Return the [x, y] coordinate for the center point of the cell that contains the specified text.  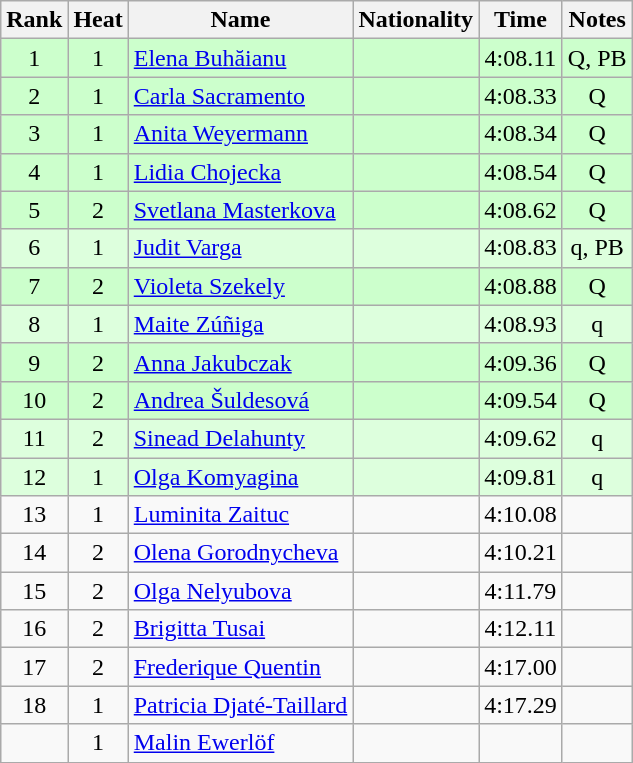
4:09.36 [521, 362]
Andrea Šuldesová [240, 400]
4:10.08 [521, 515]
Violeta Szekely [240, 286]
Time [521, 20]
Notes [597, 20]
Nationality [416, 20]
4 [34, 172]
4:08.88 [521, 286]
7 [34, 286]
Brigitta Tusai [240, 629]
4:08.93 [521, 324]
14 [34, 553]
9 [34, 362]
4:08.11 [521, 58]
4:17.00 [521, 667]
Anna Jakubczak [240, 362]
10 [34, 400]
4:11.79 [521, 591]
4:08.54 [521, 172]
5 [34, 210]
4:17.29 [521, 705]
Olena Gorodnycheva [240, 553]
Carla Sacramento [240, 96]
4:09.81 [521, 477]
8 [34, 324]
Patricia Djaté-Taillard [240, 705]
Olga Komyagina [240, 477]
3 [34, 134]
6 [34, 248]
4:08.34 [521, 134]
Q, PB [597, 58]
4:08.83 [521, 248]
4:09.54 [521, 400]
17 [34, 667]
4:10.21 [521, 553]
Olga Nelyubova [240, 591]
Svetlana Masterkova [240, 210]
4:08.62 [521, 210]
18 [34, 705]
Maite Zúñiga [240, 324]
11 [34, 438]
Elena Buhăianu [240, 58]
15 [34, 591]
4:09.62 [521, 438]
13 [34, 515]
Heat [98, 20]
Frederique Quentin [240, 667]
Malin Ewerlöf [240, 743]
16 [34, 629]
4:12.11 [521, 629]
Sinead Delahunty [240, 438]
Lidia Chojecka [240, 172]
Name [240, 20]
Anita Weyermann [240, 134]
q, PB [597, 248]
Rank [34, 20]
Judit Varga [240, 248]
4:08.33 [521, 96]
12 [34, 477]
Luminita Zaituc [240, 515]
